Return [x, y] of the center of cell containing provided text 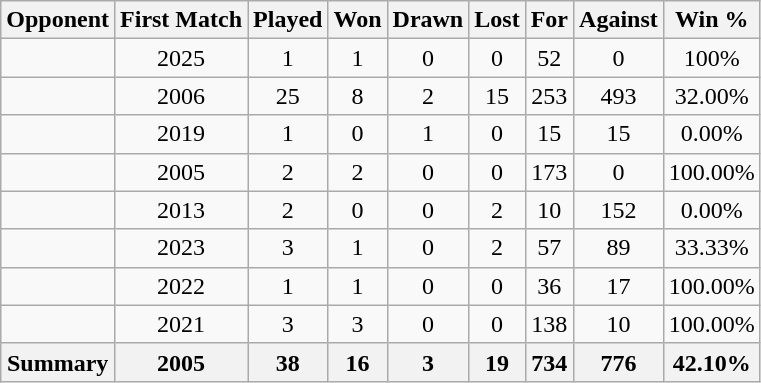
36 [549, 286]
493 [619, 96]
First Match [182, 20]
38 [288, 362]
173 [549, 172]
33.33% [712, 248]
52 [549, 58]
2025 [182, 58]
57 [549, 248]
152 [619, 210]
42.10% [712, 362]
2023 [182, 248]
734 [549, 362]
17 [619, 286]
100% [712, 58]
138 [549, 324]
Against [619, 20]
253 [549, 96]
32.00% [712, 96]
Played [288, 20]
776 [619, 362]
Won [358, 20]
Lost [497, 20]
8 [358, 96]
Summary [58, 362]
25 [288, 96]
2019 [182, 134]
2013 [182, 210]
16 [358, 362]
2021 [182, 324]
For [549, 20]
19 [497, 362]
2022 [182, 286]
Opponent [58, 20]
Win % [712, 20]
89 [619, 248]
2006 [182, 96]
Drawn [428, 20]
